Capture the cell that displays the provided text and extract its (x, y) central coordinate. 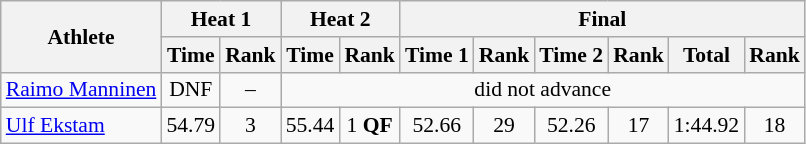
29 (504, 126)
54.79 (190, 126)
Ulf Ekstam (82, 126)
1:44.92 (706, 126)
Total (706, 55)
Time 1 (437, 55)
1 QF (370, 126)
Raimo Manninen (82, 90)
55.44 (310, 126)
Time 2 (571, 55)
17 (638, 126)
did not advance (543, 90)
52.66 (437, 126)
Heat 2 (340, 19)
DNF (190, 90)
3 (250, 126)
52.26 (571, 126)
Final (602, 19)
Athlete (82, 36)
Heat 1 (220, 19)
– (250, 90)
18 (774, 126)
